From the cell containing the given text, extract its center point as [X, Y] coordinate. 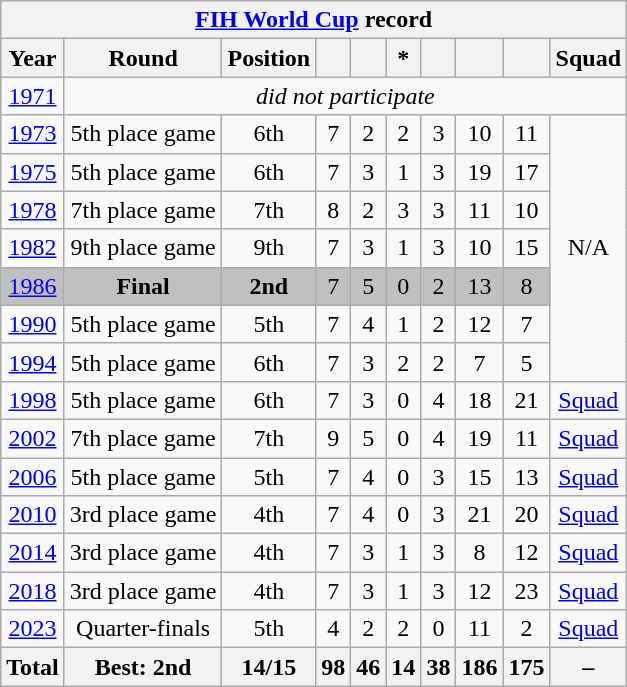
2nd [269, 286]
1986 [33, 286]
FIH World Cup record [314, 20]
23 [526, 591]
1998 [33, 400]
20 [526, 515]
1982 [33, 248]
2014 [33, 553]
18 [480, 400]
38 [438, 667]
2023 [33, 629]
1994 [33, 362]
175 [526, 667]
Quarter-finals [143, 629]
Total [33, 667]
– [588, 667]
14 [404, 667]
9th [269, 248]
* [404, 58]
2006 [33, 477]
N/A [588, 248]
17 [526, 172]
1990 [33, 324]
1975 [33, 172]
Round [143, 58]
Final [143, 286]
2010 [33, 515]
Position [269, 58]
9th place game [143, 248]
46 [368, 667]
186 [480, 667]
Best: 2nd [143, 667]
9 [334, 438]
2018 [33, 591]
1971 [33, 96]
98 [334, 667]
14/15 [269, 667]
Year [33, 58]
did not participate [345, 96]
1978 [33, 210]
1973 [33, 134]
2002 [33, 438]
